Capture the cell that displays the provided text and extract its [X, Y] central coordinate. 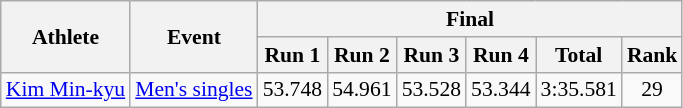
Final [470, 19]
Athlete [66, 36]
Run 1 [292, 55]
53.344 [500, 90]
Run 4 [500, 55]
Run 2 [362, 55]
Event [194, 36]
Rank [652, 55]
54.961 [362, 90]
53.748 [292, 90]
29 [652, 90]
Total [579, 55]
Run 3 [432, 55]
53.528 [432, 90]
Kim Min-kyu [66, 90]
Men's singles [194, 90]
3:35.581 [579, 90]
